For the text-containing cell, return its midpoint in [x, y] coordinate format. 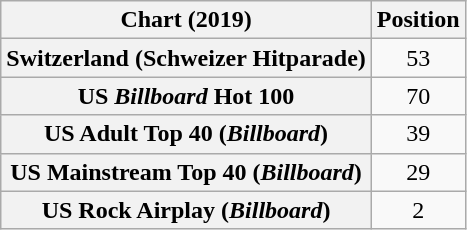
US Billboard Hot 100 [186, 96]
39 [418, 134]
US Rock Airplay (Billboard) [186, 210]
2 [418, 210]
53 [418, 58]
Switzerland (Schweizer Hitparade) [186, 58]
US Adult Top 40 (Billboard) [186, 134]
Chart (2019) [186, 20]
Position [418, 20]
29 [418, 172]
US Mainstream Top 40 (Billboard) [186, 172]
70 [418, 96]
